Return the [x, y] coordinate for the center point of the cell that contains the specified text.  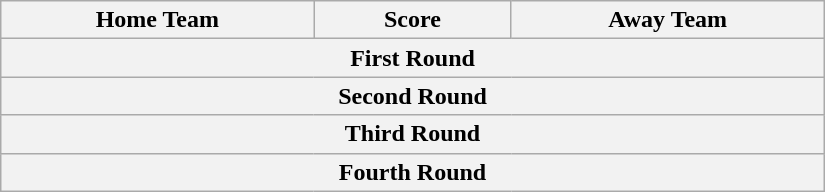
First Round [413, 58]
Fourth Round [413, 172]
Score [412, 20]
Third Round [413, 134]
Home Team [158, 20]
Away Team [668, 20]
Second Round [413, 96]
